Find where the given text appears and provide that cell's center as (x, y) coordinate. 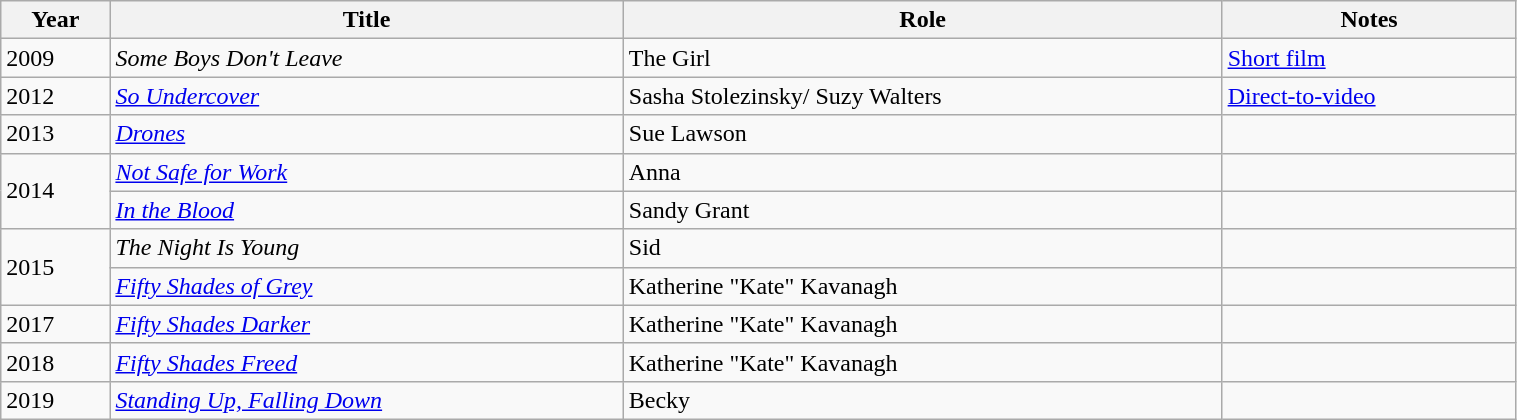
Becky (922, 400)
Fifty Shades of Grey (366, 286)
Sandy Grant (922, 210)
2012 (56, 96)
2009 (56, 58)
2019 (56, 400)
Sasha Stolezinsky/ Suzy Walters (922, 96)
Notes (1369, 20)
Fifty Shades Darker (366, 324)
In the Blood (366, 210)
Fifty Shades Freed (366, 362)
Standing Up, Falling Down (366, 400)
Direct-to-video (1369, 96)
2017 (56, 324)
Title (366, 20)
Some Boys Don't Leave (366, 58)
Role (922, 20)
Not Safe for Work (366, 172)
The Girl (922, 58)
2014 (56, 191)
Sue Lawson (922, 134)
So Undercover (366, 96)
2015 (56, 267)
Drones (366, 134)
2018 (56, 362)
2013 (56, 134)
The Night Is Young (366, 248)
Anna (922, 172)
Sid (922, 248)
Short film (1369, 58)
Year (56, 20)
